Search for the cell housing the specified text and yield its [x, y] center coordinate. 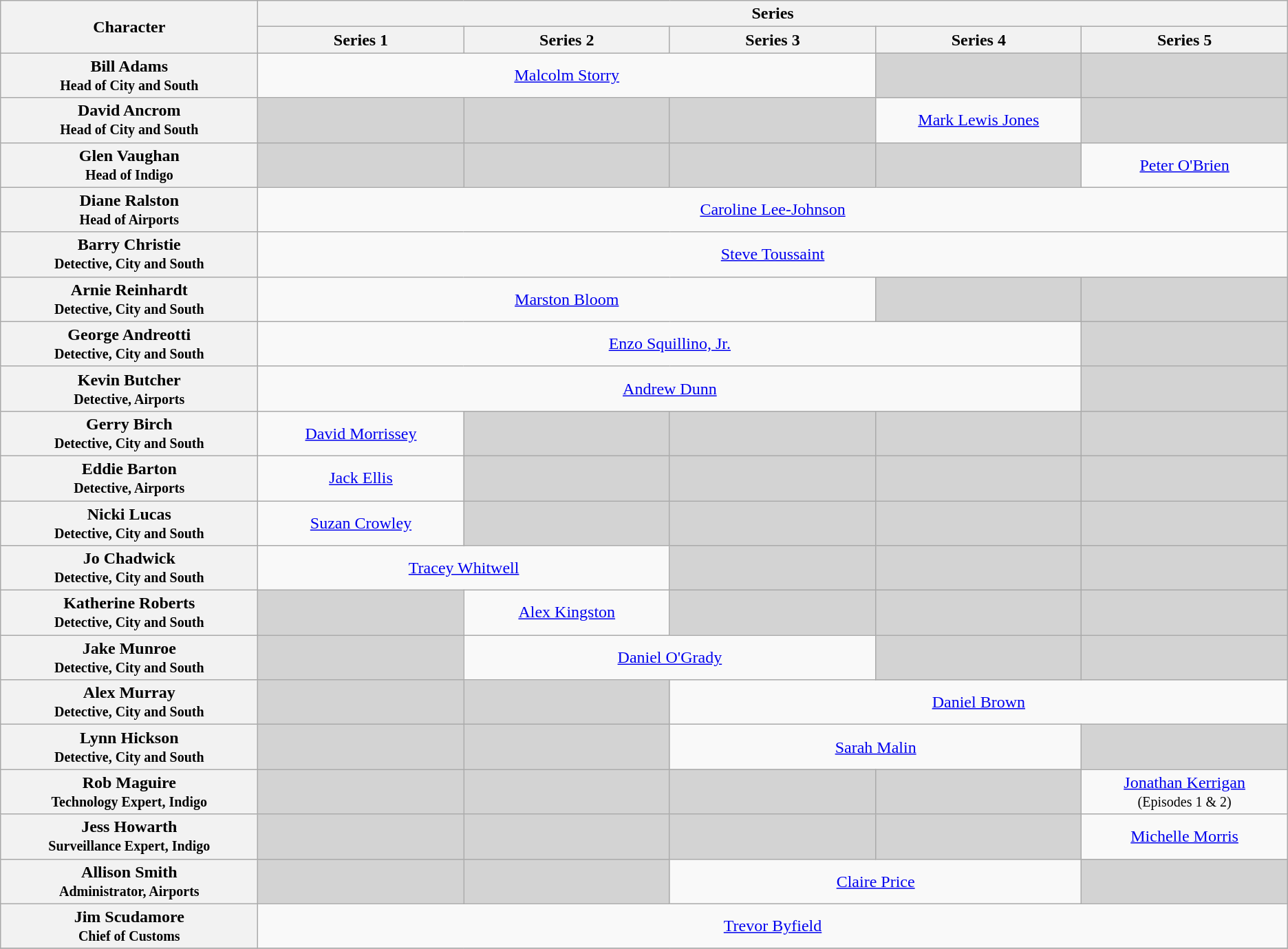
Barry Christie Detective, City and South [129, 255]
Lynn Hickson Detective, City and South [129, 747]
Jake Munroe Detective, City and South [129, 658]
Jo Chadwick Detective, City and South [129, 568]
Steve Toussaint [773, 255]
Nicki Lucas Detective, City and South [129, 523]
Series 3 [772, 40]
Series [773, 14]
Allison Smith Administrator, Airports [129, 881]
Peter O'Brien [1185, 165]
Arnie Reinhardt Detective, City and South [129, 299]
Tracey Whitwell [464, 568]
Andrew Dunn [670, 388]
Series 1 [361, 40]
Malcolm Storry [567, 76]
Alex Murray Detective, City and South [129, 702]
Sarah Malin [875, 747]
Katherine Roberts Detective, City and South [129, 612]
Jonathan Kerrigan(Episodes 1 & 2) [1185, 791]
Daniel O'Grady [670, 658]
Series 4 [978, 40]
David Morrissey [361, 434]
Series 2 [567, 40]
Eddie Barton Detective, Airports [129, 478]
Alex Kingston [567, 612]
Glen VaughanHead of Indigo [129, 165]
Michelle Morris [1185, 837]
Daniel Brown [978, 702]
Mark Lewis Jones [978, 120]
Rob Maguire Technology Expert, Indigo [129, 791]
Claire Price [875, 881]
George Andreotti Detective, City and South [129, 344]
Jess Howarth Surveillance Expert, Indigo [129, 837]
Diane RalstonHead of Airports [129, 209]
Suzan Crowley [361, 523]
Caroline Lee-Johnson [773, 209]
Bill AdamsHead of City and South [129, 76]
Trevor Byfield [773, 926]
Jim Scudamore Chief of Customs [129, 926]
Jack Ellis [361, 478]
David AncromHead of City and South [129, 120]
Enzo Squillino, Jr. [670, 344]
Gerry Birch Detective, City and South [129, 434]
Kevin Butcher Detective, Airports [129, 388]
Character [129, 27]
Series 5 [1185, 40]
Marston Bloom [567, 299]
